Scan for the cell matching the given text and deliver its (x, y) coordinate at center. 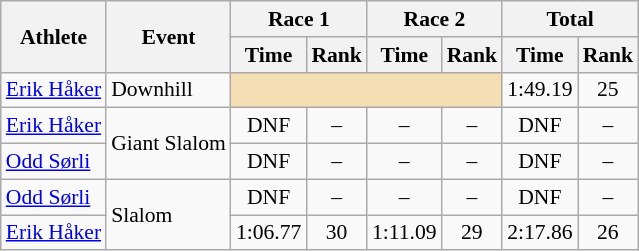
25 (608, 90)
Slalom (168, 214)
Race 1 (299, 19)
1:49.19 (540, 90)
2:17.86 (540, 233)
Athlete (54, 36)
1:11.09 (404, 233)
Event (168, 36)
Giant Slalom (168, 144)
29 (472, 233)
Downhill (168, 90)
Total (570, 19)
1:06.77 (268, 233)
26 (608, 233)
Race 2 (434, 19)
30 (336, 233)
